Capture the cell that displays the provided text and extract its [X, Y] central coordinate. 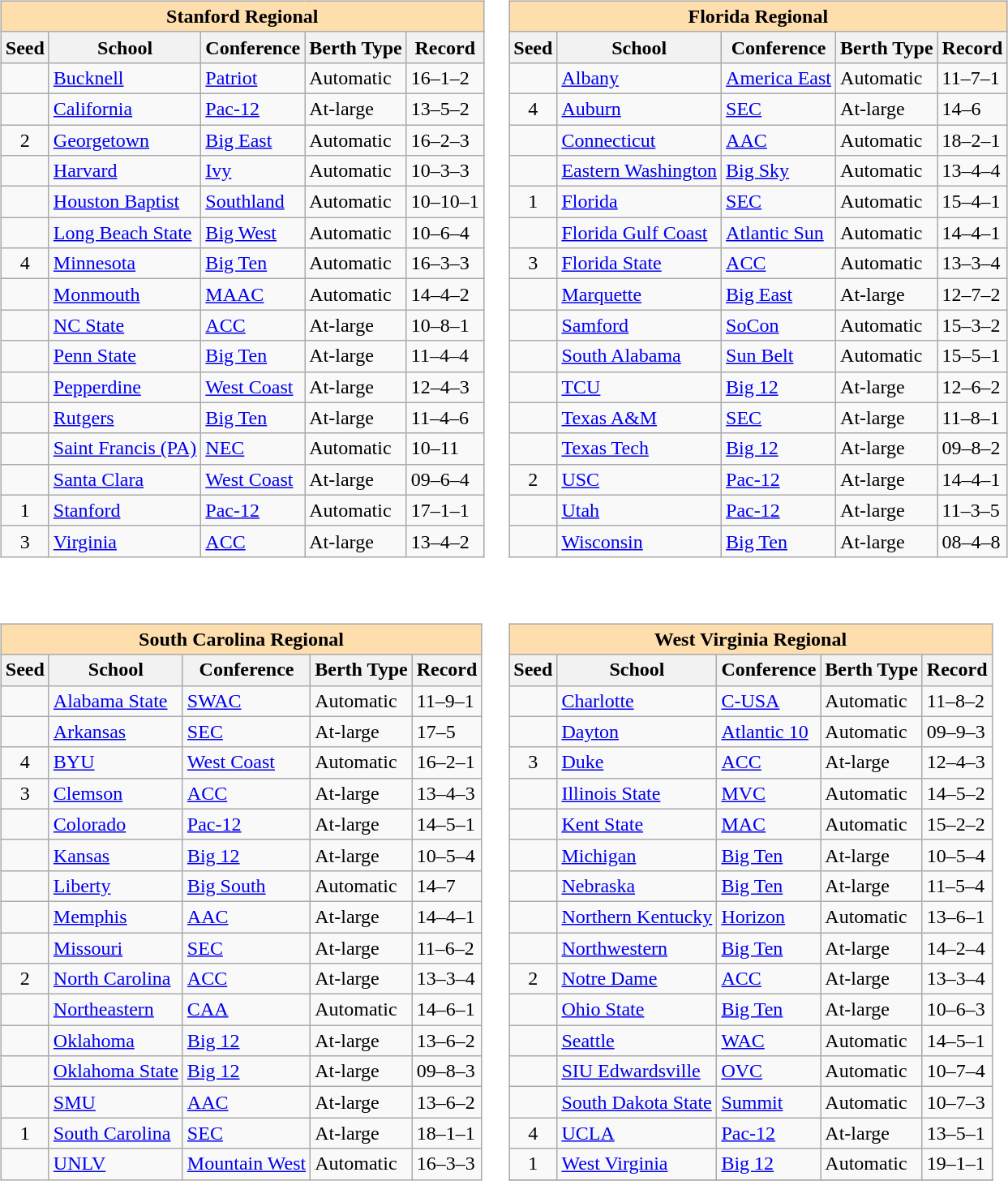
Michigan [637, 855]
Texas Tech [639, 449]
10–10–1 [444, 202]
MVC [769, 793]
USC [639, 479]
Oklahoma State [115, 1071]
Eastern Washington [639, 171]
Northeastern [115, 1010]
10–7–3 [957, 1102]
11–4–4 [444, 356]
Kansas [115, 855]
Penn State [125, 356]
South Dakota State [637, 1102]
SMU [115, 1102]
Oklahoma [115, 1041]
14–7 [447, 886]
UCLA [637, 1133]
North Carolina [115, 979]
NC State [125, 325]
14–2–4 [957, 948]
Bucknell [125, 78]
Big South [247, 886]
14–4–2 [444, 294]
South Carolina Regional [242, 639]
16–2–3 [444, 140]
Notre Dame [637, 979]
13–6–1 [957, 917]
Long Beach State [125, 233]
18–1–1 [447, 1133]
Memphis [115, 917]
10–6–4 [444, 233]
Virginia [125, 541]
West Virginia [637, 1164]
18–2–1 [972, 140]
Georgetown [125, 140]
14–6–1 [447, 1010]
Wisconsin [639, 541]
11–4–6 [444, 418]
Dayton [637, 732]
SIU Edwardsville [637, 1071]
13–4–4 [972, 171]
09–8–2 [972, 449]
Saint Francis (PA) [125, 449]
Horizon [769, 917]
MAC [769, 824]
13–5–1 [957, 1133]
12–6–2 [972, 387]
Houston Baptist [125, 202]
11–8–2 [957, 701]
Samford [639, 325]
Texas A&M [639, 418]
13–4–3 [447, 793]
Charlotte [637, 701]
13–5–2 [444, 109]
10–6–3 [957, 1010]
10–3–3 [444, 171]
Northwestern [637, 948]
Southland [253, 202]
Liberty [115, 886]
09–6–4 [444, 479]
Alabama State [115, 701]
OVC [769, 1071]
SoCon [779, 325]
Clemson [115, 793]
19–1–1 [957, 1164]
Atlantic 10 [769, 732]
10–7–4 [957, 1071]
South Carolina [115, 1133]
Rutgers [125, 418]
Missouri [115, 948]
Stanford Regional [242, 16]
12–7–2 [972, 294]
Stanford [125, 510]
NEC [253, 449]
Auburn [639, 109]
11–9–1 [447, 701]
Seattle [637, 1041]
Santa Clara [125, 479]
Patriot [253, 78]
Big West [253, 233]
Ivy [253, 171]
Big Sky [779, 171]
15–3–2 [972, 325]
WAC [769, 1041]
14–5–2 [957, 793]
Harvard [125, 171]
BYU [115, 762]
09–8–3 [447, 1071]
Florida Gulf Coast [639, 233]
Mountain West [247, 1164]
Duke [637, 762]
Ohio State [637, 1010]
Illinois State [637, 793]
15–5–1 [972, 356]
13–4–2 [444, 541]
Pepperdine [125, 387]
17–5 [447, 732]
10–11 [444, 449]
UNLV [115, 1164]
14–6 [972, 109]
11–6–2 [447, 948]
Arkansas [115, 732]
Sun Belt [779, 356]
Marquette [639, 294]
Nebraska [637, 886]
11–3–5 [972, 510]
California [125, 109]
Kent State [637, 824]
C-USA [769, 701]
Florida [639, 202]
Utah [639, 510]
Connecticut [639, 140]
11–5–4 [957, 886]
17–1–1 [444, 510]
Florida State [639, 264]
Monmouth [125, 294]
15–2–2 [957, 824]
Colorado [115, 824]
CAA [247, 1010]
Florida Regional [758, 16]
16–2–1 [447, 762]
West Virginia Regional [751, 639]
America East [779, 78]
11–8–1 [972, 418]
MAAC [253, 294]
Minnesota [125, 264]
Summit [769, 1102]
11–7–1 [972, 78]
09–9–3 [957, 732]
10–8–1 [444, 325]
TCU [639, 387]
16–1–2 [444, 78]
Northern Kentucky [637, 917]
SWAC [247, 701]
15–4–1 [972, 202]
Atlantic Sun [779, 233]
08–4–8 [972, 541]
Albany [639, 78]
South Alabama [639, 356]
